Capture the cell that displays the provided text and extract its [x, y] central coordinate. 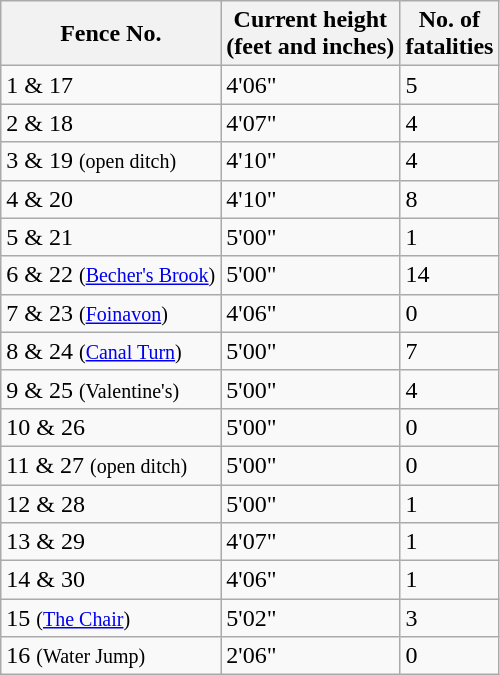
13 & 29 [111, 542]
12 & 28 [111, 503]
9 & 25 (Valentine's) [111, 389]
8 [450, 199]
11 & 27 (open ditch) [111, 465]
3 [450, 618]
2'06" [310, 656]
Fence No. [111, 34]
4 & 20 [111, 199]
14 & 30 [111, 580]
3 & 19 (open ditch) [111, 161]
6 & 22 (Becher's Brook) [111, 275]
Current height(feet and inches) [310, 34]
7 & 23 (Foinavon) [111, 313]
5 [450, 85]
15 (The Chair) [111, 618]
2 & 18 [111, 123]
No. of fatalities [450, 34]
7 [450, 351]
16 (Water Jump) [111, 656]
5'02" [310, 618]
8 & 24 (Canal Turn) [111, 351]
10 & 26 [111, 427]
14 [450, 275]
1 & 17 [111, 85]
5 & 21 [111, 237]
